Return the (X, Y) coordinate for the center point of the cell that contains the specified text.  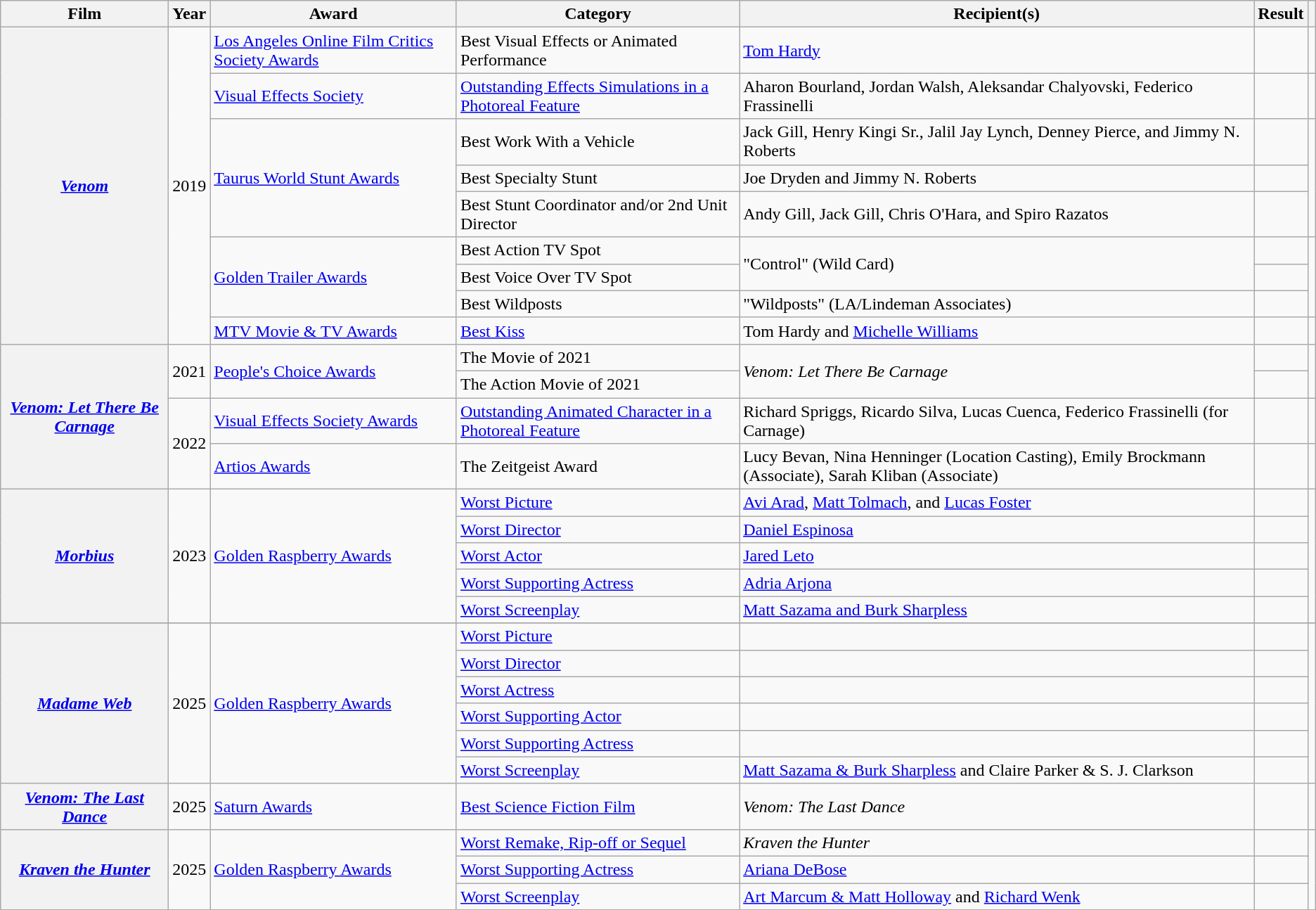
2021 (190, 371)
Best Wildposts (598, 304)
"Control" (Wild Card) (997, 264)
Los Angeles Online Film Critics Society Awards (333, 51)
Worst Remake, Rip-off or Sequel (598, 842)
Outstanding Animated Character in a Photoreal Feature (598, 421)
Result (1281, 14)
MTV Movie & TV Awards (333, 331)
Best Kiss (598, 331)
Visual Effects Society Awards (333, 421)
Best Science Fiction Film (598, 806)
Best Visual Effects or Animated Performance (598, 51)
2022 (190, 444)
The Zeitgeist Award (598, 467)
Golden Trailer Awards (333, 277)
Tom Hardy and Michelle Williams (997, 331)
Worst Actor (598, 556)
Art Marcum & Matt Holloway and Richard Wenk (997, 897)
Morbius (84, 556)
Award (333, 14)
Jared Leto (997, 556)
Artios Awards (333, 467)
Matt Sazama & Burk Sharpless and Claire Parker & S. J. Clarkson (997, 770)
Film (84, 14)
Jack Gill, Henry Kingi Sr., Jalil Jay Lynch, Denney Pierce, and Jimmy N. Roberts (997, 142)
Best Stunt Coordinator and/or 2nd Unit Director (598, 214)
Avi Arad, Matt Tolmach, and Lucas Foster (997, 503)
"Wildposts" (LA/Lindeman Associates) (997, 304)
Best Voice Over TV Spot (598, 277)
Best Work With a Vehicle (598, 142)
Ariana DeBose (997, 869)
Andy Gill, Jack Gill, Chris O'Hara, and Spiro Razatos (997, 214)
2019 (190, 186)
People's Choice Awards (333, 371)
Richard Spriggs, Ricardo Silva, Lucas Cuenca, Federico Frassinelli (for Carnage) (997, 421)
The Action Movie of 2021 (598, 384)
Daniel Espinosa (997, 530)
Worst Actress (598, 690)
Madame Web (84, 703)
Lucy Bevan, Nina Henninger (Location Casting), Emily Brockmann (Associate), Sarah Kliban (Associate) (997, 467)
Aharon Bourland, Jordan Walsh, Aleksandar Chalyovski, Federico Frassinelli (997, 96)
Category (598, 14)
The Movie of 2021 (598, 357)
Best Action TV Spot (598, 250)
Outstanding Effects Simulations in a Photoreal Feature (598, 96)
Saturn Awards (333, 806)
Matt Sazama and Burk Sharpless (997, 610)
Joe Dryden and Jimmy N. Roberts (997, 178)
Taurus World Stunt Awards (333, 178)
Recipient(s) (997, 14)
Tom Hardy (997, 51)
Worst Supporting Actor (598, 717)
Adria Arjona (997, 583)
Year (190, 14)
Venom (84, 186)
Visual Effects Society (333, 96)
Best Specialty Stunt (598, 178)
2023 (190, 556)
